Detect which cell encompasses the target text, then output its (X, Y) center coordinate. 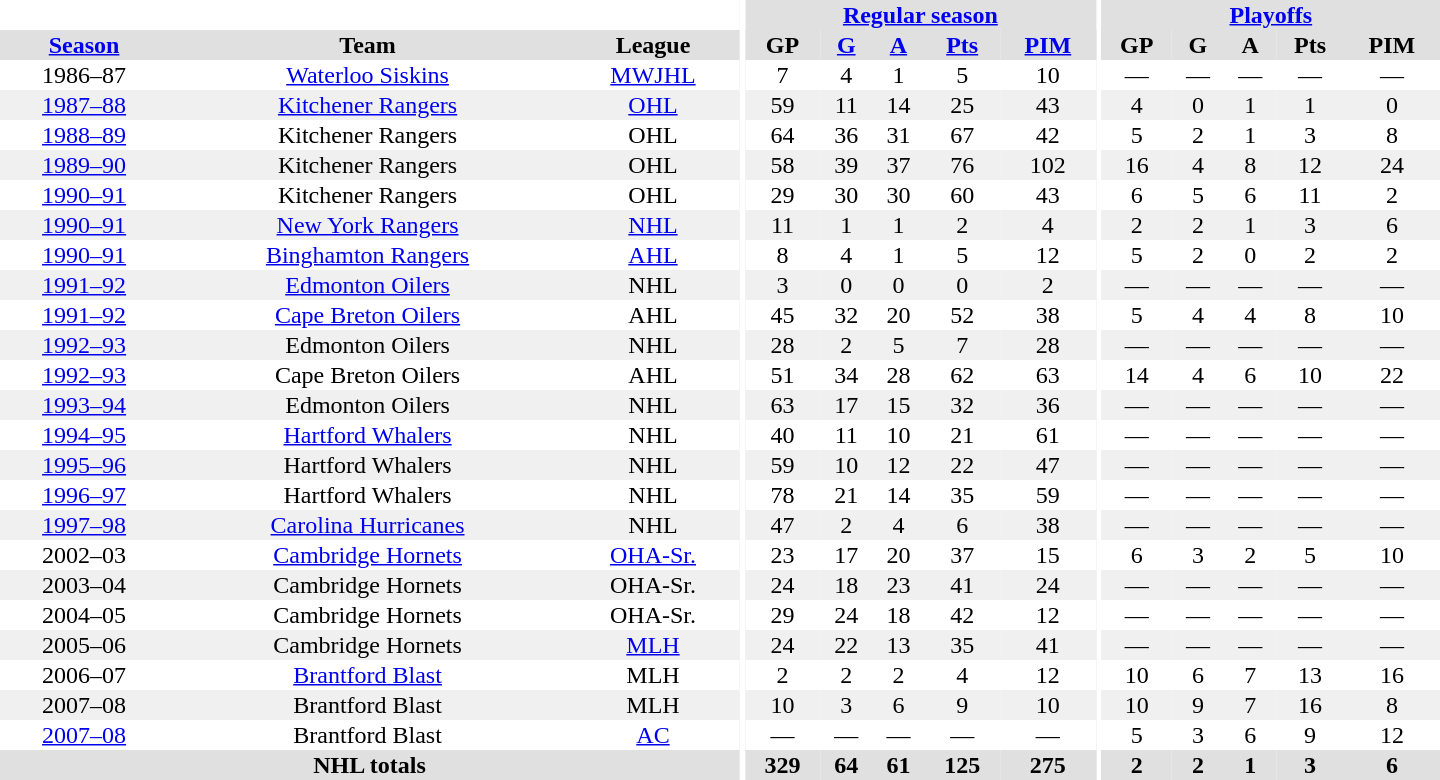
Regular season (920, 15)
275 (1048, 765)
MWJHL (653, 75)
67 (962, 135)
Binghamton Rangers (368, 255)
1994–95 (84, 435)
60 (962, 195)
78 (782, 495)
2002–03 (84, 555)
1988–89 (84, 135)
58 (782, 165)
76 (962, 165)
125 (962, 765)
NHL totals (370, 765)
39 (846, 165)
1987–88 (84, 105)
New York Rangers (368, 225)
1997–98 (84, 525)
Carolina Hurricanes (368, 525)
AC (653, 735)
1986–87 (84, 75)
Team (368, 45)
League (653, 45)
102 (1048, 165)
2004–05 (84, 615)
Waterloo Siskins (368, 75)
51 (782, 375)
1995–96 (84, 465)
25 (962, 105)
Season (84, 45)
2003–04 (84, 585)
31 (898, 135)
52 (962, 315)
34 (846, 375)
45 (782, 315)
Playoffs (1271, 15)
40 (782, 435)
1989–90 (84, 165)
1993–94 (84, 405)
329 (782, 765)
2006–07 (84, 675)
2005–06 (84, 645)
1996–97 (84, 495)
62 (962, 375)
